Return [X, Y] of the center of cell containing provided text 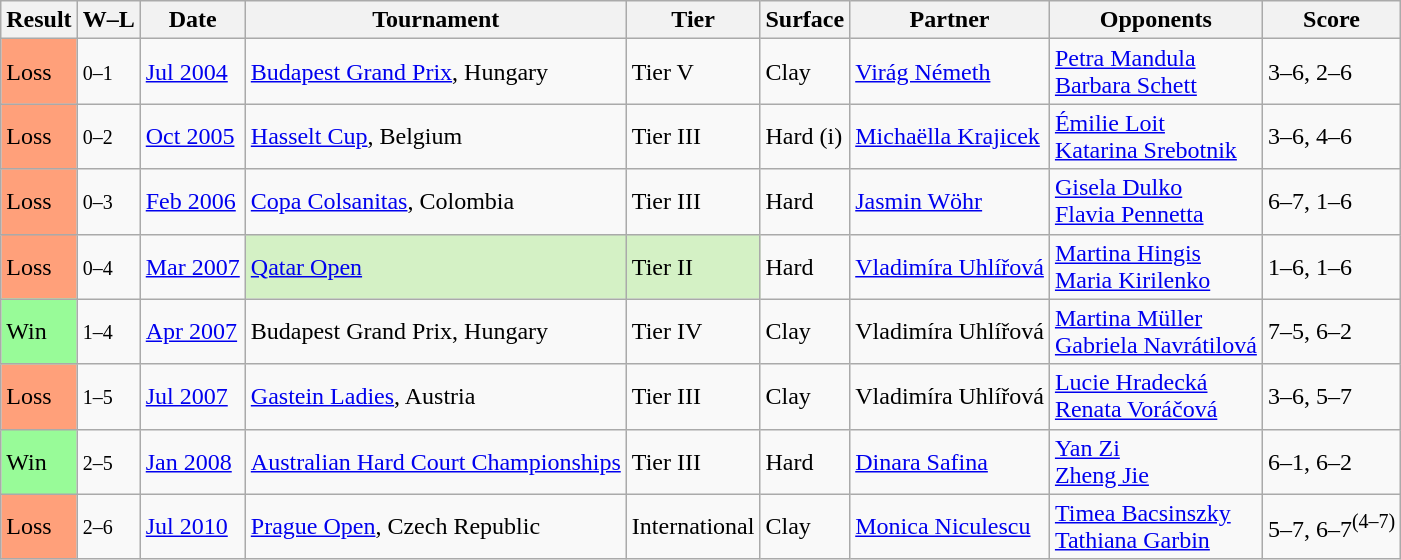
Tier [693, 20]
Result [39, 20]
3–6, 4–6 [1331, 136]
Mar 2007 [192, 266]
Timea Bacsinszky Tathiana Garbin [1156, 526]
Émilie Loit Katarina Srebotnik [1156, 136]
6–1, 6–2 [1331, 462]
2–5 [108, 462]
Feb 2006 [192, 202]
0–2 [108, 136]
Martina Müller Gabriela Navrátilová [1156, 332]
International [693, 526]
Jul 2007 [192, 396]
3–6, 2–6 [1331, 72]
Tier V [693, 72]
0–4 [108, 266]
Qatar Open [436, 266]
Monica Niculescu [950, 526]
Jul 2004 [192, 72]
Apr 2007 [192, 332]
Hard (i) [805, 136]
0–1 [108, 72]
6–7, 1–6 [1331, 202]
1–6, 1–6 [1331, 266]
Date [192, 20]
Prague Open, Czech Republic [436, 526]
Opponents [1156, 20]
Michaëlla Krajicek [950, 136]
Australian Hard Court Championships [436, 462]
Partner [950, 20]
Hasselt Cup, Belgium [436, 136]
Tournament [436, 20]
Surface [805, 20]
Lucie Hradecká Renata Voráčová [1156, 396]
Petra Mandula Barbara Schett [1156, 72]
Gisela Dulko Flavia Pennetta [1156, 202]
Yan Zi Zheng Jie [1156, 462]
W–L [108, 20]
Jasmin Wöhr [950, 202]
Jul 2010 [192, 526]
0–3 [108, 202]
Jan 2008 [192, 462]
1–4 [108, 332]
Gastein Ladies, Austria [436, 396]
1–5 [108, 396]
Score [1331, 20]
Oct 2005 [192, 136]
Martina Hingis Maria Kirilenko [1156, 266]
5–7, 6–7(4–7) [1331, 526]
Dinara Safina [950, 462]
2–6 [108, 526]
7–5, 6–2 [1331, 332]
Tier IV [693, 332]
Virág Németh [950, 72]
3–6, 5–7 [1331, 396]
Copa Colsanitas, Colombia [436, 202]
Tier II [693, 266]
